Identify which cell holds the provided text, then report its (X, Y) central coordinate. 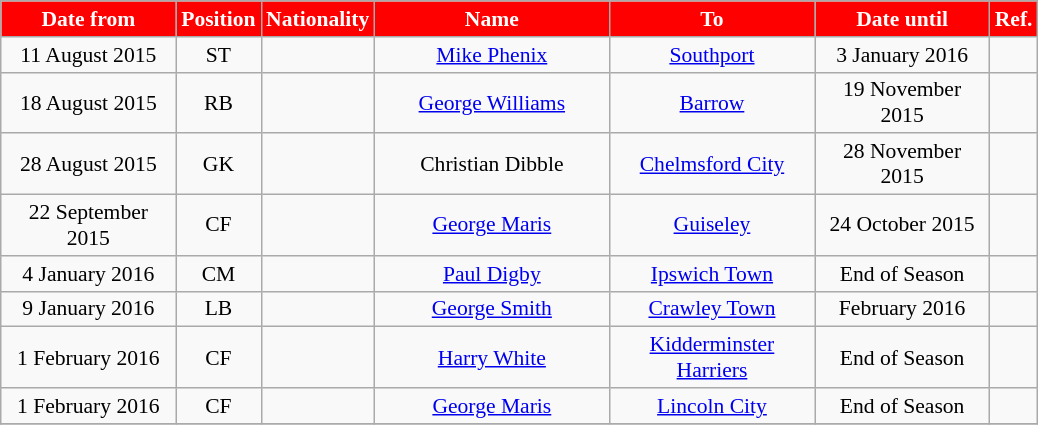
3 January 2016 (902, 55)
Southport (712, 55)
11 August 2015 (88, 55)
Christian Dibble (492, 164)
Date until (902, 19)
LB (218, 309)
Crawley Town (712, 309)
George Smith (492, 309)
RB (218, 102)
9 January 2016 (88, 309)
Ipswich Town (712, 274)
Paul Digby (492, 274)
Name (492, 19)
George Williams (492, 102)
GK (218, 164)
18 August 2015 (88, 102)
Mike Phenix (492, 55)
Chelmsford City (712, 164)
ST (218, 55)
CM (218, 274)
Kidderminster Harriers (712, 358)
February 2016 (902, 309)
19 November 2015 (902, 102)
Date from (88, 19)
Guiseley (712, 226)
Ref. (1014, 19)
22 September 2015 (88, 226)
Barrow (712, 102)
4 January 2016 (88, 274)
Position (218, 19)
To (712, 19)
Harry White (492, 358)
28 November 2015 (902, 164)
Nationality (318, 19)
Lincoln City (712, 406)
28 August 2015 (88, 164)
24 October 2015 (902, 226)
